Identify which cell holds the provided text, then report its [X, Y] central coordinate. 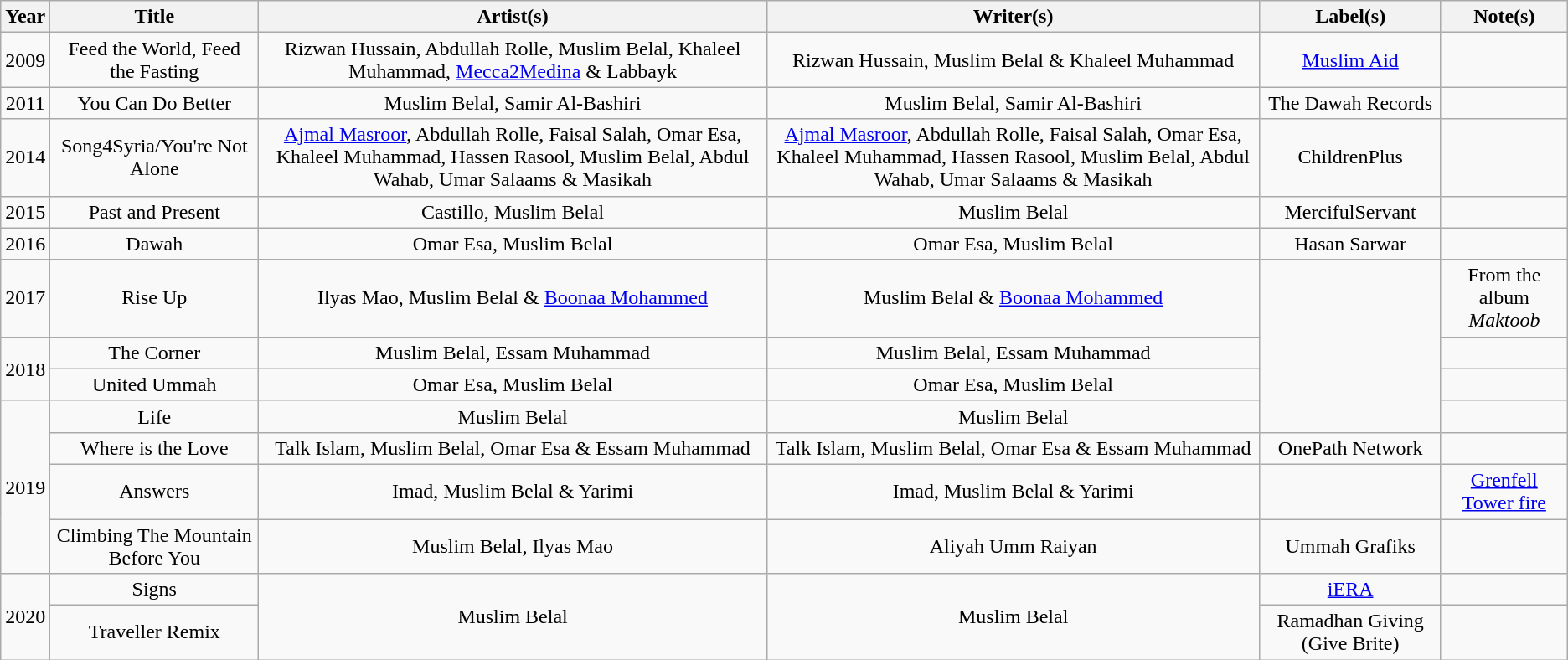
2019 [25, 487]
Castillo, Muslim Belal [513, 212]
Rizwan Hussain, Muslim Belal & Khaleel Muhammad [1014, 60]
Writer(s) [1014, 17]
Past and Present [154, 212]
2017 [25, 298]
MercifulServant [1350, 212]
Muslim Belal & Boonaa Mohammed [1014, 298]
Signs [154, 590]
The Dawah Records [1350, 103]
Hasan Sarwar [1350, 244]
ChildrenPlus [1350, 157]
2018 [25, 369]
2011 [25, 103]
Note(s) [1504, 17]
Traveller Remix [154, 633]
United Ummah [154, 384]
2009 [25, 60]
Muslim Belal, Ilyas Mao [513, 546]
Climbing The Mountain Before You [154, 546]
Grenfell Tower fire [1504, 491]
iERA [1350, 590]
Dawah [154, 244]
Muslim Aid [1350, 60]
2016 [25, 244]
Year [25, 17]
The Corner [154, 353]
You Can Do Better [154, 103]
Life [154, 416]
Artist(s) [513, 17]
Song4Syria/You're Not Alone [154, 157]
2015 [25, 212]
Rise Up [154, 298]
Rizwan Hussain, Abdullah Rolle, Muslim Belal, Khaleel Muhammad, Mecca2Medina & Labbayk [513, 60]
Ilyas Mao, Muslim Belal & Boonaa Mohammed [513, 298]
Title [154, 17]
Answers [154, 491]
Where is the Love [154, 448]
Ummah Grafiks [1350, 546]
2020 [25, 616]
Feed the World, Feed the Fasting [154, 60]
From the album Maktoob [1504, 298]
Aliyah Umm Raiyan [1014, 546]
OnePath Network [1350, 448]
Label(s) [1350, 17]
Ramadhan Giving (Give Brite) [1350, 633]
2014 [25, 157]
